Scan for the cell matching the given text and deliver its (X, Y) coordinate at center. 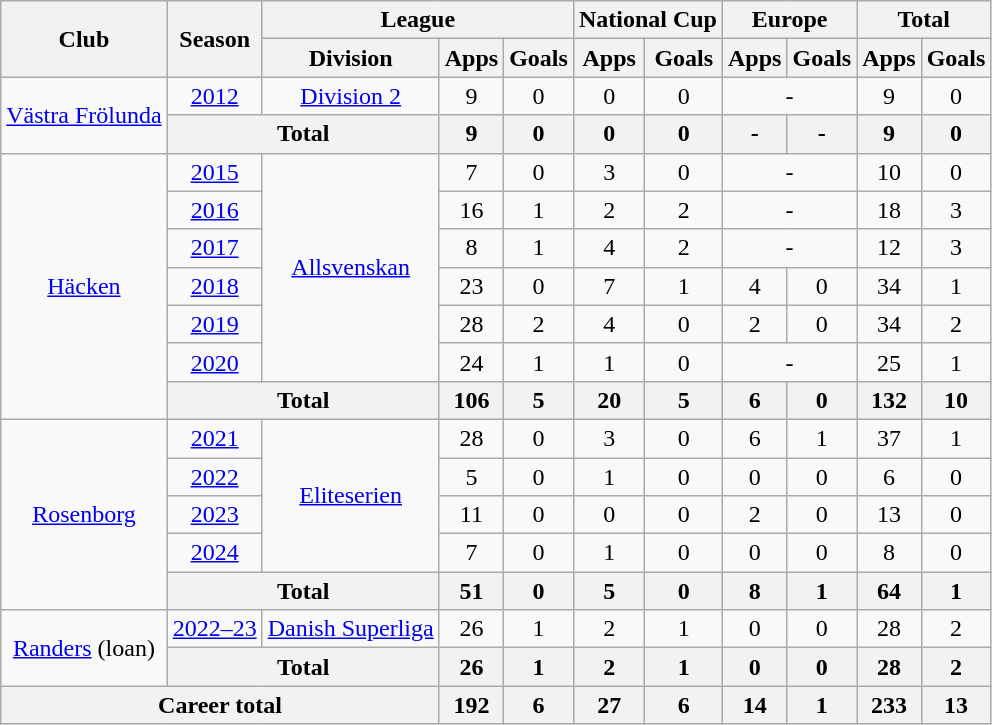
11 (471, 515)
Career total (220, 705)
Randers (loan) (84, 648)
2022 (214, 477)
2016 (214, 210)
12 (889, 248)
National Cup (648, 20)
Europe (790, 20)
2019 (214, 324)
18 (889, 210)
2017 (214, 248)
16 (471, 210)
106 (471, 400)
27 (609, 705)
Division (350, 58)
Eliteserien (350, 495)
2022–23 (214, 629)
132 (889, 400)
Västra Frölunda (84, 115)
2018 (214, 286)
25 (889, 362)
37 (889, 438)
2020 (214, 362)
64 (889, 591)
192 (471, 705)
League (418, 20)
Allsvenskan (350, 267)
233 (889, 705)
2012 (214, 96)
23 (471, 286)
2021 (214, 438)
Season (214, 39)
Häcken (84, 286)
Rosenborg (84, 514)
Club (84, 39)
Danish Superliga (350, 629)
51 (471, 591)
14 (755, 705)
Division 2 (350, 96)
2015 (214, 172)
2023 (214, 515)
2024 (214, 553)
24 (471, 362)
20 (609, 400)
